Scan for the cell matching the given text and deliver its [X, Y] coordinate at center. 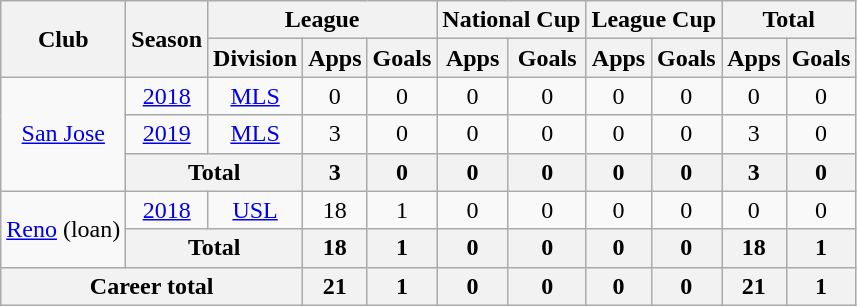
Career total [152, 286]
USL [256, 210]
San Jose [64, 134]
League Cup [654, 20]
League [322, 20]
Club [64, 39]
Season [167, 39]
National Cup [512, 20]
Division [256, 58]
Reno (loan) [64, 229]
2019 [167, 134]
